Scan for the cell matching the given text and deliver its [x, y] coordinate at center. 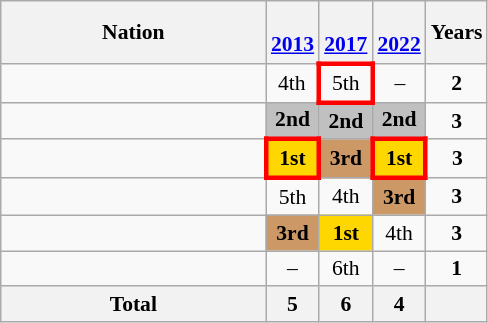
2022 [398, 32]
4 [398, 305]
6th [346, 269]
1 [457, 269]
2017 [346, 32]
2 [457, 84]
Years [457, 32]
Total [134, 305]
6 [346, 305]
5 [292, 305]
Nation [134, 32]
2013 [292, 32]
